For the text-containing cell, return its midpoint in (X, Y) coordinate format. 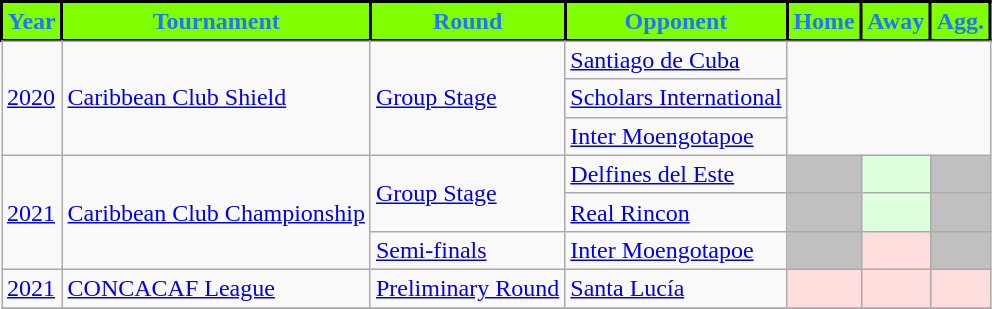
Away (896, 22)
Delfines del Este (676, 174)
Semi-finals (467, 250)
Year (32, 22)
CONCACAF League (216, 288)
Home (824, 22)
Agg. (960, 22)
Scholars International (676, 98)
Santa Lucía (676, 288)
Tournament (216, 22)
Real Rincon (676, 212)
Opponent (676, 22)
2020 (32, 98)
Round (467, 22)
Preliminary Round (467, 288)
Caribbean Club Championship (216, 212)
Santiago de Cuba (676, 60)
Caribbean Club Shield (216, 98)
